Identify which cell holds the provided text, then report its (x, y) central coordinate. 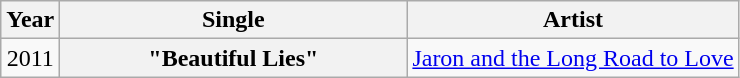
Artist (573, 20)
2011 (30, 58)
"Beautiful Lies" (234, 58)
Single (234, 20)
Year (30, 20)
Jaron and the Long Road to Love (573, 58)
